Identify which cell holds the provided text, then report its (X, Y) central coordinate. 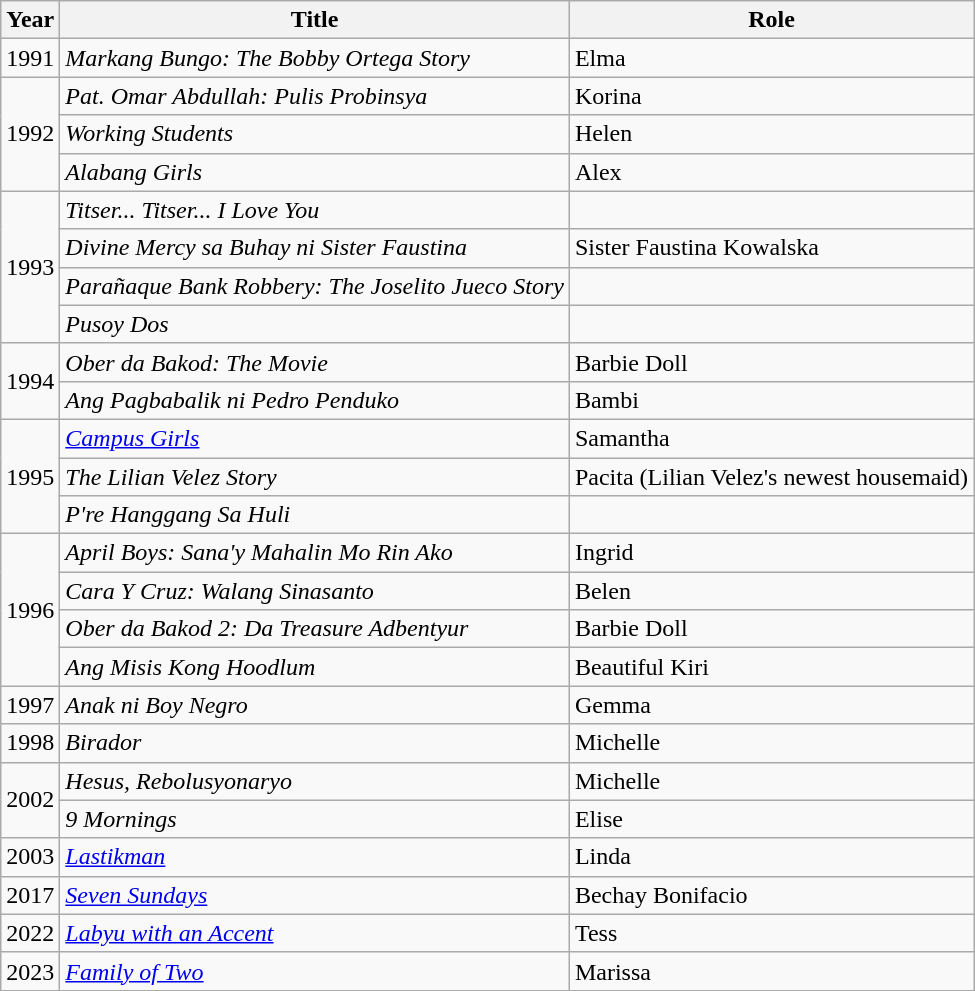
Seven Sundays (315, 895)
1997 (30, 705)
Lastikman (315, 857)
P're Hanggang Sa Huli (315, 515)
Ingrid (771, 553)
Gemma (771, 705)
Ang Misis Kong Hoodlum (315, 667)
Anak ni Boy Negro (315, 705)
2002 (30, 800)
1993 (30, 267)
2003 (30, 857)
Working Students (315, 134)
Year (30, 20)
Divine Mercy sa Buhay ni Sister Faustina (315, 248)
1991 (30, 58)
1995 (30, 476)
1992 (30, 134)
Birador (315, 743)
Labyu with an Accent (315, 933)
Beautiful Kiri (771, 667)
Samantha (771, 438)
Marissa (771, 971)
Bechay Bonifacio (771, 895)
Ober da Bakod: The Movie (315, 362)
1998 (30, 743)
Alabang Girls (315, 172)
Titser... Titser... I Love You (315, 210)
Belen (771, 591)
Pusoy Dos (315, 324)
Helen (771, 134)
9 Mornings (315, 819)
Bambi (771, 400)
Role (771, 20)
Sister Faustina Kowalska (771, 248)
Ang Pagbabalik ni Pedro Penduko (315, 400)
The Lilian Velez Story (315, 477)
1994 (30, 381)
Markang Bungo: The Bobby Ortega Story (315, 58)
Cara Y Cruz: Walang Sinasanto (315, 591)
1996 (30, 610)
2017 (30, 895)
Hesus, Rebolusyonaryo (315, 781)
Campus Girls (315, 438)
April Boys: Sana'y Mahalin Mo Rin Ako (315, 553)
Parañaque Bank Robbery: The Joselito Jueco Story (315, 286)
Linda (771, 857)
Elise (771, 819)
Korina (771, 96)
Elma (771, 58)
Pat. Omar Abdullah: Pulis Probinsya (315, 96)
2023 (30, 971)
2022 (30, 933)
Pacita (Lilian Velez's newest housemaid) (771, 477)
Alex (771, 172)
Ober da Bakod 2: Da Treasure Adbentyur (315, 629)
Title (315, 20)
Family of Two (315, 971)
Tess (771, 933)
